For the text-containing cell, return its midpoint in [X, Y] coordinate format. 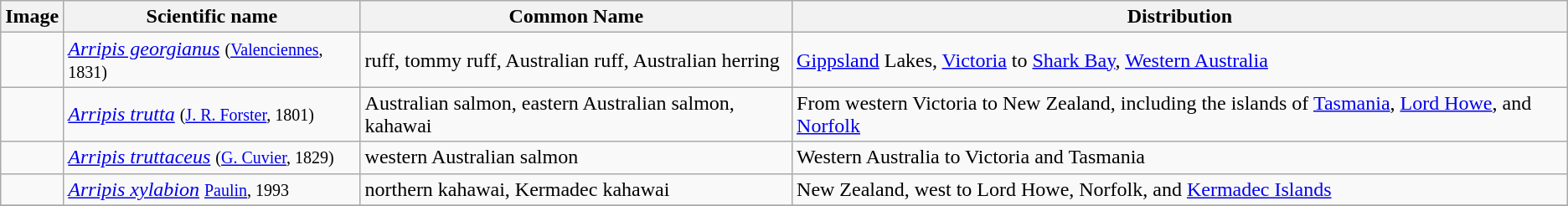
ruff, tommy ruff, Australian ruff, Australian herring [576, 60]
Arripis xylabion Paulin, 1993 [212, 189]
New Zealand, west to Lord Howe, Norfolk, and Kermadec Islands [1180, 189]
western Australian salmon [576, 157]
Common Name [576, 17]
Arripis truttaceus (G. Cuvier, 1829) [212, 157]
Scientific name [212, 17]
Gippsland Lakes, Victoria to Shark Bay, Western Australia [1180, 60]
Australian salmon, eastern Australian salmon, kahawai [576, 114]
Arripis georgianus (Valenciennes, 1831) [212, 60]
Western Australia to Victoria and Tasmania [1180, 157]
northern kahawai, Kermadec kahawai [576, 189]
Arripis trutta (J. R. Forster, 1801) [212, 114]
Distribution [1180, 17]
From western Victoria to New Zealand, including the islands of Tasmania, Lord Howe, and Norfolk [1180, 114]
Image [32, 17]
